Capture the cell that displays the provided text and extract its [x, y] central coordinate. 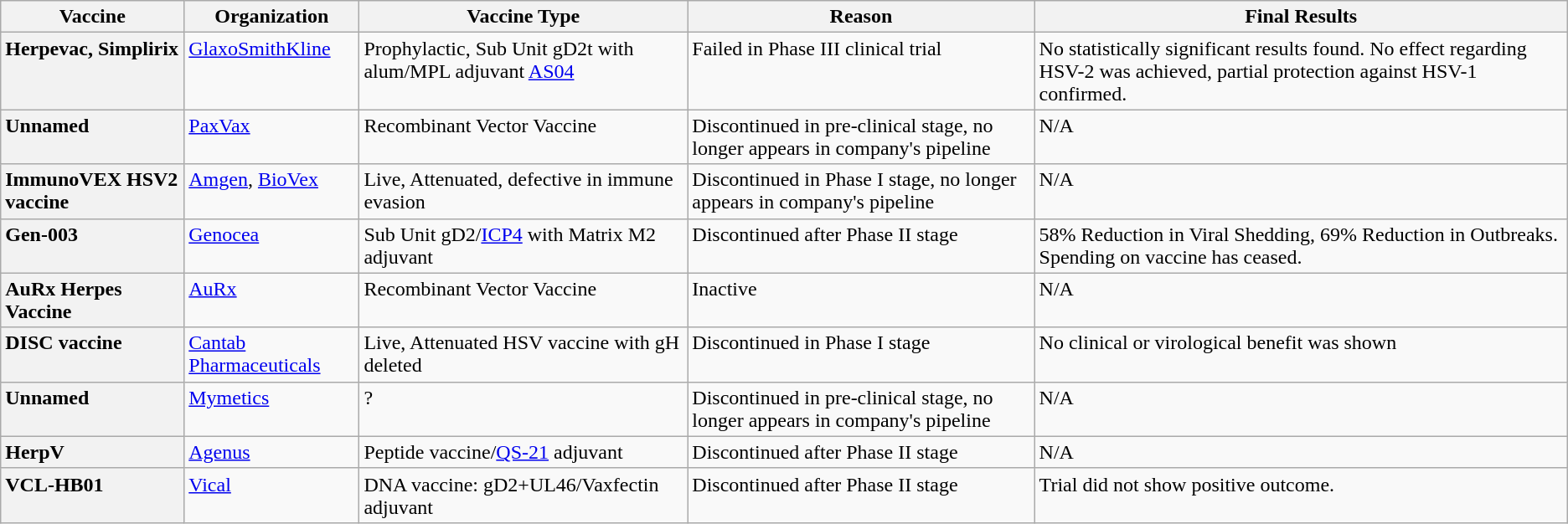
No clinical or virological benefit was shown [1301, 355]
Live, Attenuated HSV vaccine with gH deleted [524, 355]
Discontinued in Phase I stage [861, 355]
Inactive [861, 300]
Mymetics [271, 408]
Vaccine Type [524, 17]
Discontinued in Phase I stage, no longer appears in company's pipeline [861, 191]
ImmunoVEX HSV2 vaccine [92, 191]
AuRx Herpes Vaccine [92, 300]
Amgen, BioVex [271, 191]
Vaccine [92, 17]
DNA vaccine: gD2+UL46/Vaxfectin adjuvant [524, 496]
DISC vaccine [92, 355]
Prophylactic, Sub Unit gD2t with alum/MPL adjuvant AS04 [524, 71]
Live, Attenuated, defective in immune evasion [524, 191]
GlaxoSmithKline [271, 71]
Organization [271, 17]
Peptide vaccine/QS-21 adjuvant [524, 452]
Cantab Pharmaceuticals [271, 355]
No statistically significant results found. No effect regarding HSV-2 was achieved, partial protection against HSV-1 confirmed. [1301, 71]
HerpV [92, 452]
Vical [271, 496]
VCL-HB01 [92, 496]
Agenus [271, 452]
Herpevac, Simplirix [92, 71]
Genocea [271, 246]
? [524, 408]
Reason [861, 17]
Gen-003 [92, 246]
Final Results [1301, 17]
Failed in Phase III clinical trial [861, 71]
58% Reduction in Viral Shedding, 69% Reduction in Outbreaks. Spending on vaccine has ceased. [1301, 246]
PaxVax [271, 137]
AuRx [271, 300]
Sub Unit gD2/ICP4 with Matrix M2 adjuvant [524, 246]
Trial did not show positive outcome. [1301, 496]
